Output the (X, Y) coordinate of the center of the cell containing the given text.  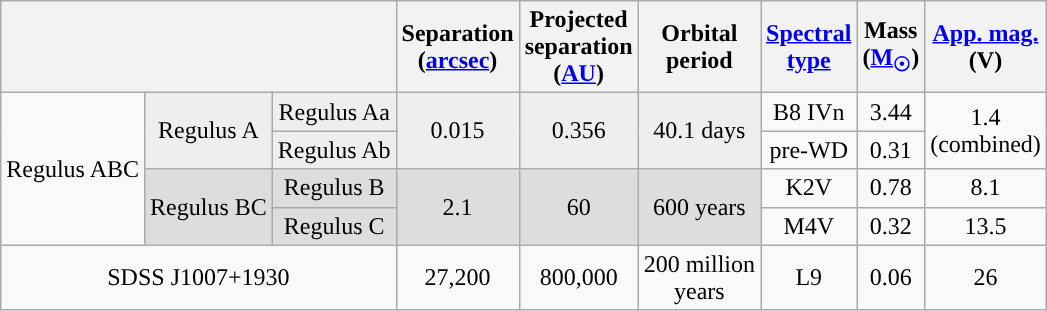
Projectedseparation(AU) (578, 47)
Spectraltype (809, 47)
27,200 (458, 278)
0.06 (891, 278)
60 (578, 207)
Regulus BC (209, 207)
K2V (809, 188)
0.78 (891, 188)
Regulus ABC (73, 169)
26 (986, 278)
Regulus Ab (334, 150)
0.31 (891, 150)
pre-WD (809, 150)
0.32 (891, 226)
L9 (809, 278)
Separation(arcsec) (458, 47)
0.356 (578, 131)
SDSS J1007+1930 (198, 278)
App. mag.(V) (986, 47)
600 years (699, 207)
1.4(combined) (986, 131)
Regulus Aa (334, 112)
Regulus C (334, 226)
Mass(M☉) (891, 47)
40.1 days (699, 131)
2.1 (458, 207)
Regulus A (209, 131)
0.015 (458, 131)
Orbitalperiod (699, 47)
800,000 (578, 278)
3.44 (891, 112)
Regulus B (334, 188)
200 millionyears (699, 278)
M4V (809, 226)
13.5 (986, 226)
B8 IVn (809, 112)
8.1 (986, 188)
